Locate the cell with the specified text and output its [X, Y] center coordinate. 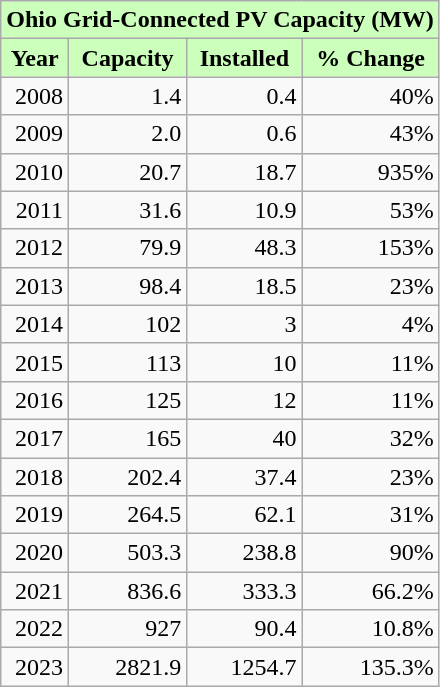
2013 [35, 286]
Capacity [128, 58]
37.4 [244, 477]
153% [370, 248]
333.3 [244, 591]
4% [370, 324]
2008 [35, 96]
0.6 [244, 134]
135.3% [370, 667]
10 [244, 362]
2023 [35, 667]
18.5 [244, 286]
2016 [35, 400]
2012 [35, 248]
2011 [35, 210]
113 [128, 362]
31.6 [128, 210]
Installed [244, 58]
2009 [35, 134]
32% [370, 438]
2017 [35, 438]
40 [244, 438]
503.3 [128, 553]
% Change [370, 58]
90.4 [244, 629]
40% [370, 96]
2021 [35, 591]
1254.7 [244, 667]
Year [35, 58]
202.4 [128, 477]
238.8 [244, 553]
90% [370, 553]
98.4 [128, 286]
31% [370, 515]
264.5 [128, 515]
2010 [35, 172]
102 [128, 324]
62.1 [244, 515]
0.4 [244, 96]
2022 [35, 629]
836.6 [128, 591]
2.0 [128, 134]
18.7 [244, 172]
2015 [35, 362]
66.2% [370, 591]
2019 [35, 515]
79.9 [128, 248]
10.9 [244, 210]
125 [128, 400]
20.7 [128, 172]
53% [370, 210]
10.8% [370, 629]
12 [244, 400]
1.4 [128, 96]
43% [370, 134]
Ohio Grid-Connected PV Capacity (MW) [220, 20]
935% [370, 172]
2014 [35, 324]
927 [128, 629]
2821.9 [128, 667]
3 [244, 324]
48.3 [244, 248]
2020 [35, 553]
165 [128, 438]
2018 [35, 477]
